From the cell containing the given text, extract its center point as (X, Y) coordinate. 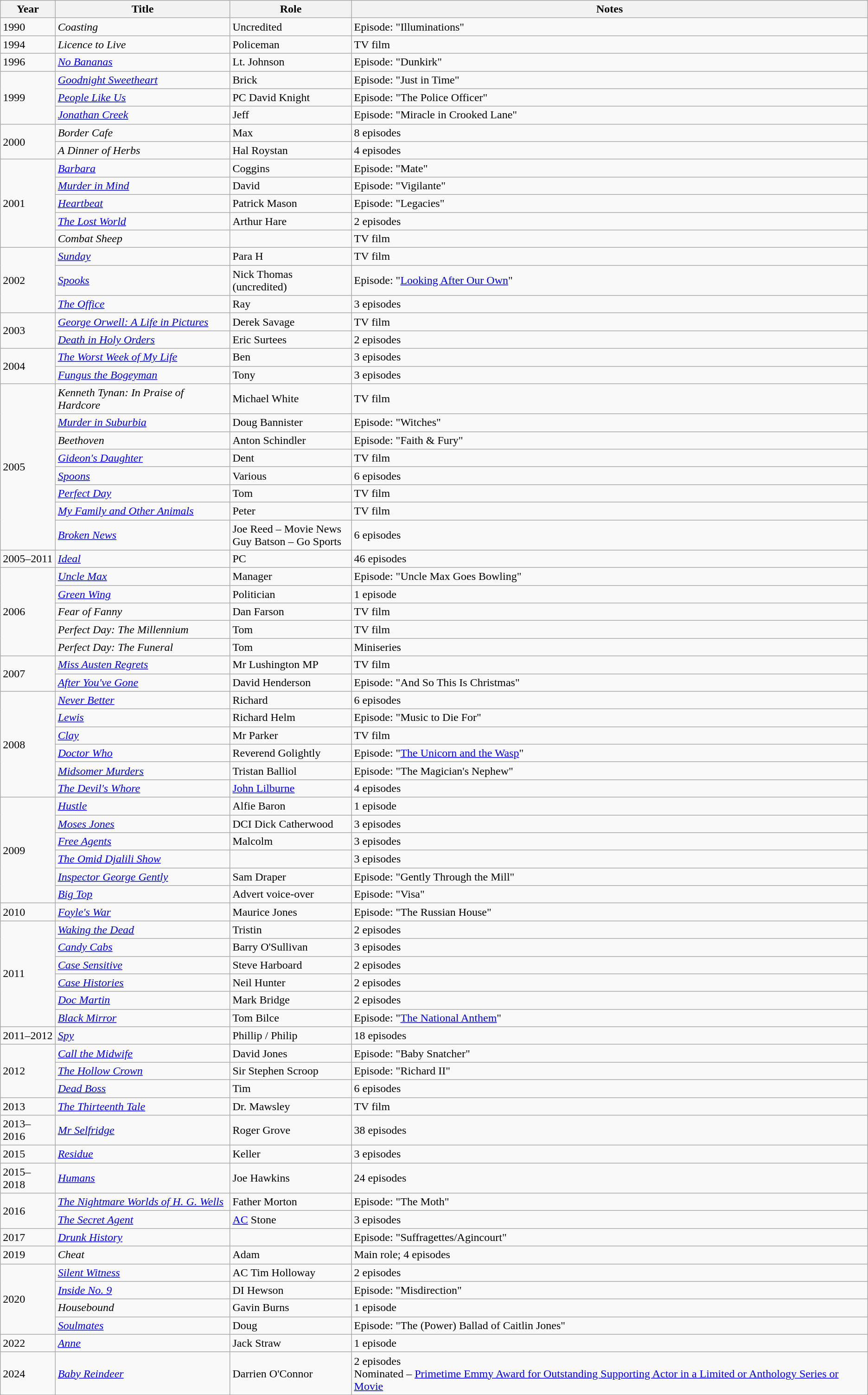
Case Sensitive (143, 965)
2019 (28, 1255)
2010 (28, 912)
Mark Bridge (291, 1000)
2011 (28, 974)
Joe Hawkins (291, 1178)
Episode: "The Magician's Nephew" (609, 771)
John Lilburne (291, 788)
Doug (291, 1325)
Various (291, 476)
The Worst Week of My Life (143, 357)
Reverend Golightly (291, 753)
Heartbeat (143, 203)
Jonathan Creek (143, 115)
2015–2018 (28, 1178)
David (291, 186)
Title (143, 9)
Mr Lushington MP (291, 665)
Episode: "Baby Snatcher" (609, 1053)
Phillip / Philip (291, 1035)
Anton Schindler (291, 440)
24 episodes (609, 1178)
David Jones (291, 1053)
Episode: "The Moth" (609, 1202)
Manager (291, 577)
Beethoven (143, 440)
Broken News (143, 534)
Neil Hunter (291, 983)
Main role; 4 episodes (609, 1255)
Licence to Live (143, 45)
2005 (28, 467)
Dan Farson (291, 612)
Foyle's War (143, 912)
Doug Bannister (291, 423)
Barbara (143, 168)
Mr Selfridge (143, 1130)
1999 (28, 97)
2000 (28, 141)
Michael White (291, 399)
2003 (28, 331)
Nick Thomas (uncredited) (291, 280)
Episode: "Just in Time" (609, 80)
2007 (28, 674)
Doc Martin (143, 1000)
David Henderson (291, 682)
The Devil's Whore (143, 788)
Gavin Burns (291, 1308)
Lt. Johnson (291, 62)
Never Better (143, 700)
Border Cafe (143, 133)
2 episodes Nominated – Primetime Emmy Award for Outstanding Supporting Actor in a Limited or Anthology Series or Movie (609, 1373)
Housebound (143, 1308)
Dead Boss (143, 1088)
AC Stone (291, 1220)
2017 (28, 1237)
46 episodes (609, 559)
Episode: "Vigilante" (609, 186)
Politician (291, 594)
1990 (28, 27)
My Family and Other Animals (143, 511)
2001 (28, 203)
The Hollow Crown (143, 1071)
Tristin (291, 930)
Uncredited (291, 27)
Case Histories (143, 983)
Fear of Fanny (143, 612)
Episode: "The Russian House" (609, 912)
Brick (291, 80)
2016 (28, 1211)
Spy (143, 1035)
Hustle (143, 806)
Combat Sheep (143, 239)
Father Morton (291, 1202)
Episode: "Gently Through the Mill" (609, 877)
Perfect Day: The Millennium (143, 630)
Ray (291, 304)
Clay (143, 735)
Episode: "Miracle in Crooked Lane" (609, 115)
Tim (291, 1088)
Episode: "The National Anthem" (609, 1018)
Sam Draper (291, 877)
Inside No. 9 (143, 1290)
PC (291, 559)
2009 (28, 850)
Anne (143, 1343)
Soulmates (143, 1325)
Patrick Mason (291, 203)
Jack Straw (291, 1343)
AC Tim Holloway (291, 1273)
Episode: "Suffragettes/Agincourt" (609, 1237)
Green Wing (143, 594)
Drunk History (143, 1237)
Coasting (143, 27)
Policeman (291, 45)
Goodnight Sweetheart (143, 80)
18 episodes (609, 1035)
Waking the Dead (143, 930)
Free Agents (143, 842)
Steve Harboard (291, 965)
Episode: "Dunkirk" (609, 62)
Ben (291, 357)
Episode: "And So This Is Christmas" (609, 682)
Episode: "Witches" (609, 423)
Cheat (143, 1255)
Maurice Jones (291, 912)
Moses Jones (143, 823)
DCI Dick Catherwood (291, 823)
Episode: "Richard II" (609, 1071)
Joe Reed – Movie NewsGuy Batson – Go Sports (291, 534)
2022 (28, 1343)
Keller (291, 1154)
The Secret Agent (143, 1220)
Episode: "Legacies" (609, 203)
Peter (291, 511)
Malcolm (291, 842)
Tristan Balliol (291, 771)
Notes (609, 9)
DI Hewson (291, 1290)
Roger Grove (291, 1130)
2012 (28, 1071)
2002 (28, 280)
Silent Witness (143, 1273)
The Office (143, 304)
1996 (28, 62)
Spooks (143, 280)
Arthur Hare (291, 221)
2024 (28, 1373)
Dr. Mawsley (291, 1106)
No Bananas (143, 62)
Black Mirror (143, 1018)
2004 (28, 366)
PC David Knight (291, 97)
2015 (28, 1154)
Episode: "Visa" (609, 894)
Episode: "The (Power) Ballad of Caitlin Jones" (609, 1325)
2013–2016 (28, 1130)
2005–2011 (28, 559)
Year (28, 9)
George Orwell: A Life in Pictures (143, 322)
Adam (291, 1255)
Residue (143, 1154)
After You've Gone (143, 682)
The Omid Djalili Show (143, 859)
Episode: "Looking After Our Own" (609, 280)
2020 (28, 1299)
Fungus the Bogeyman (143, 375)
Sunday (143, 257)
Episode: "Faith & Fury" (609, 440)
Lewis (143, 718)
38 episodes (609, 1130)
Kenneth Tynan: In Praise of Hardcore (143, 399)
Inspector George Gently (143, 877)
The Thirteenth Tale (143, 1106)
2011–2012 (28, 1035)
Sir Stephen Scroop (291, 1071)
Spoons (143, 476)
People Like Us (143, 97)
Episode: "Illuminations" (609, 27)
Candy Cabs (143, 947)
1994 (28, 45)
Darrien O'Connor (291, 1373)
Episode: "Music to Die For" (609, 718)
Advert voice-over (291, 894)
Richard Helm (291, 718)
Death in Holy Orders (143, 340)
Uncle Max (143, 577)
Mr Parker (291, 735)
A Dinner of Herbs (143, 150)
Richard (291, 700)
8 episodes (609, 133)
2013 (28, 1106)
Tom Bilce (291, 1018)
2006 (28, 612)
Ideal (143, 559)
Gideon's Daughter (143, 458)
Coggins (291, 168)
Perfect Day (143, 493)
Baby Reindeer (143, 1373)
Eric Surtees (291, 340)
Max (291, 133)
Role (291, 9)
Big Top (143, 894)
Episode: "The Police Officer" (609, 97)
Midsomer Murders (143, 771)
Para H (291, 257)
Episode: "Uncle Max Goes Bowling" (609, 577)
The Nightmare Worlds of H. G. Wells (143, 1202)
Alfie Baron (291, 806)
Episode: "Mate" (609, 168)
Murder in Suburbia (143, 423)
Barry O'Sullivan (291, 947)
Dent (291, 458)
Miss Austen Regrets (143, 665)
Hal Roystan (291, 150)
The Lost World (143, 221)
Humans (143, 1178)
Perfect Day: The Funeral (143, 647)
Call the Midwife (143, 1053)
Derek Savage (291, 322)
Miniseries (609, 647)
Tony (291, 375)
Episode: "Misdirection" (609, 1290)
2008 (28, 744)
Jeff (291, 115)
Episode: "The Unicorn and the Wasp" (609, 753)
Murder in Mind (143, 186)
Doctor Who (143, 753)
